Detect which cell encompasses the target text, then output its [X, Y] center coordinate. 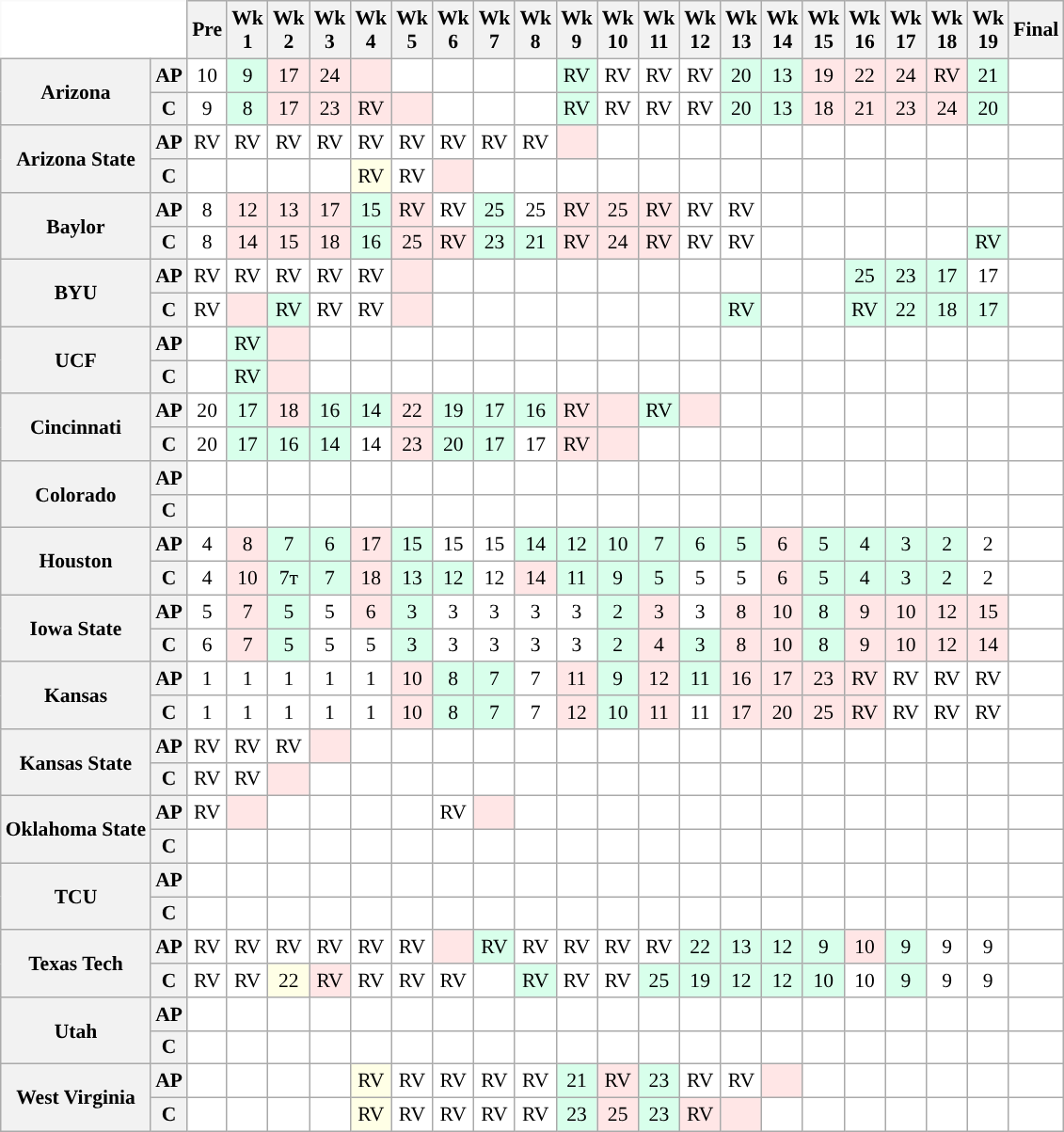
Wk13 [741, 30]
Kansas State [75, 762]
Cincinnati [75, 427]
Wk18 [947, 30]
Colorado [75, 495]
Wk6 [453, 30]
Wk10 [618, 30]
Oklahoma State [75, 830]
7т [289, 579]
Wk1 [247, 30]
Iowa State [75, 629]
Wk19 [988, 30]
Utah [75, 1031]
Final [1036, 30]
Wk5 [412, 30]
Kansas [75, 696]
Wk17 [906, 30]
Houston [75, 561]
TCU [75, 896]
Wk3 [330, 30]
Wk14 [783, 30]
Pre [207, 30]
BYU [75, 294]
Baylor [75, 226]
Wk16 [865, 30]
Wk8 [535, 30]
UCF [75, 359]
Wk11 [659, 30]
Arizona [75, 92]
Wk9 [577, 30]
Texas Tech [75, 964]
West Virginia [75, 1097]
Arizona State [75, 160]
Wk12 [700, 30]
Wk4 [371, 30]
Wk7 [495, 30]
Wk15 [823, 30]
Wk2 [289, 30]
